Capture the cell that displays the provided text and extract its [X, Y] central coordinate. 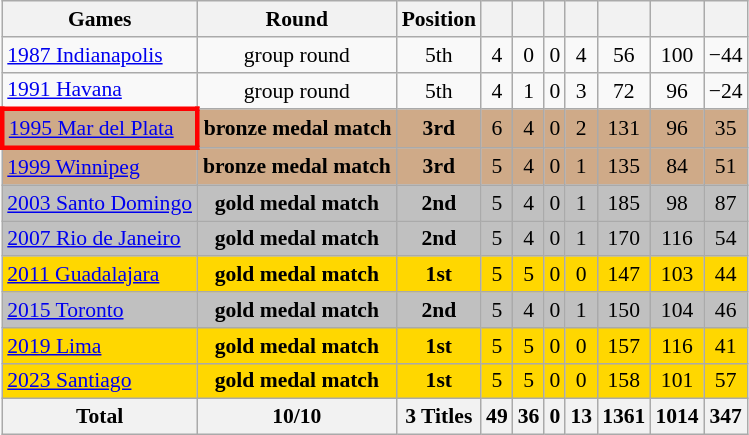
2003 Santo Domingo [100, 203]
36 [529, 417]
103 [676, 275]
2019 Lima [100, 346]
56 [624, 55]
1995 Mar del Plata [100, 130]
1991 Havana [100, 90]
3 [581, 90]
2023 Santiago [100, 381]
1361 [624, 417]
170 [624, 239]
1014 [676, 417]
Position [439, 19]
46 [726, 310]
2015 Toronto [100, 310]
2 [581, 130]
51 [726, 166]
72 [624, 90]
150 [624, 310]
1987 Indianapolis [100, 55]
49 [497, 417]
41 [726, 346]
157 [624, 346]
Total [100, 417]
54 [726, 239]
13 [581, 417]
131 [624, 130]
3 Titles [439, 417]
347 [726, 417]
87 [726, 203]
10/10 [297, 417]
135 [624, 166]
158 [624, 381]
100 [676, 55]
185 [624, 203]
2007 Rio de Janeiro [100, 239]
104 [676, 310]
101 [676, 381]
44 [726, 275]
−44 [726, 55]
98 [676, 203]
35 [726, 130]
57 [726, 381]
84 [676, 166]
2011 Guadalajara [100, 275]
Round [297, 19]
6 [497, 130]
Games [100, 19]
147 [624, 275]
1999 Winnipeg [100, 166]
−24 [726, 90]
